Return the (X, Y) coordinate for the center point of the cell that contains the specified text.  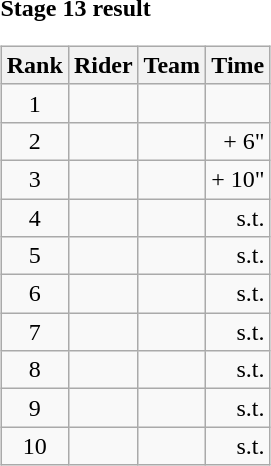
10 (34, 446)
6 (34, 294)
Rank (34, 65)
5 (34, 256)
+ 6" (238, 141)
3 (34, 179)
9 (34, 408)
1 (34, 103)
Team (172, 65)
Time (238, 65)
2 (34, 141)
7 (34, 332)
4 (34, 217)
8 (34, 370)
Rider (103, 65)
+ 10" (238, 179)
